For the text-containing cell, return its midpoint in [X, Y] coordinate format. 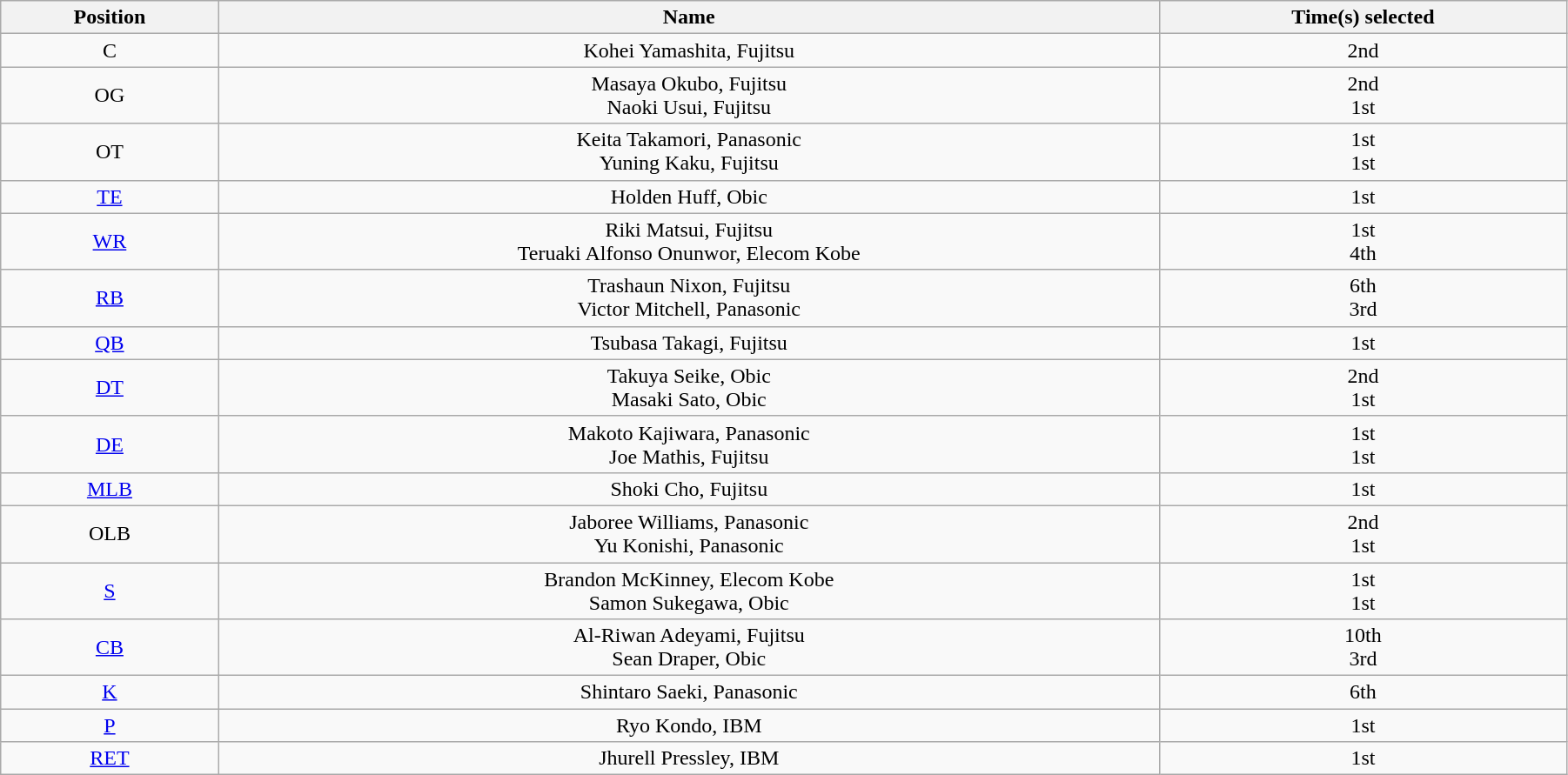
RB [110, 297]
WR [110, 242]
CB [110, 647]
Keita Takamori, PanasonicYuning Kaku, Fujitsu [689, 151]
1st4th [1363, 242]
OG [110, 96]
Shintaro Saeki, Panasonic [689, 692]
OLB [110, 534]
Holden Huff, Obic [689, 197]
Jaboree Williams, PanasonicYu Konishi, Panasonic [689, 534]
Riki Matsui, FujitsuTeruaki Alfonso Onunwor, Elecom Kobe [689, 242]
Makoto Kajiwara, PanasonicJoe Mathis, Fujitsu [689, 444]
DT [110, 388]
RET [110, 758]
6th3rd [1363, 297]
C [110, 50]
P [110, 725]
Brandon McKinney, Elecom KobeSamon Sukegawa, Obic [689, 590]
OT [110, 151]
Time(s) selected [1363, 17]
Jhurell Pressley, IBM [689, 758]
Shoki Cho, Fujitsu [689, 489]
Tsubasa Takagi, Fujitsu [689, 343]
Trashaun Nixon, FujitsuVictor Mitchell, Panasonic [689, 297]
K [110, 692]
Kohei Yamashita, Fujitsu [689, 50]
10th3rd [1363, 647]
Takuya Seike, ObicMasaki Sato, Obic [689, 388]
Name [689, 17]
Masaya Okubo, FujitsuNaoki Usui, Fujitsu [689, 96]
TE [110, 197]
MLB [110, 489]
QB [110, 343]
DE [110, 444]
Position [110, 17]
S [110, 590]
Ryo Kondo, IBM [689, 725]
6th [1363, 692]
Al-Riwan Adeyami, FujitsuSean Draper, Obic [689, 647]
2nd [1363, 50]
